Search for the cell housing the specified text and yield its [X, Y] center coordinate. 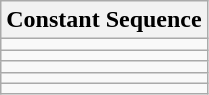
Constant Sequence [104, 20]
